Extract the [x, y] coordinate from the center of the cell holding the provided text.  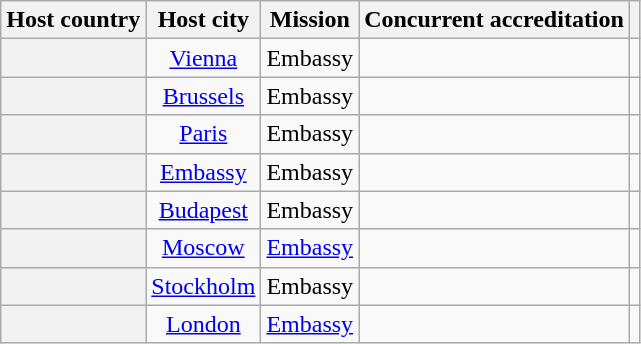
Moscow [204, 248]
Mission [310, 20]
Paris [204, 134]
Stockholm [204, 286]
Host country [74, 20]
Host city [204, 20]
London [204, 324]
Brussels [204, 96]
Concurrent accreditation [494, 20]
Budapest [204, 210]
Vienna [204, 58]
